Extract the [X, Y] coordinate from the center of the cell holding the provided text.  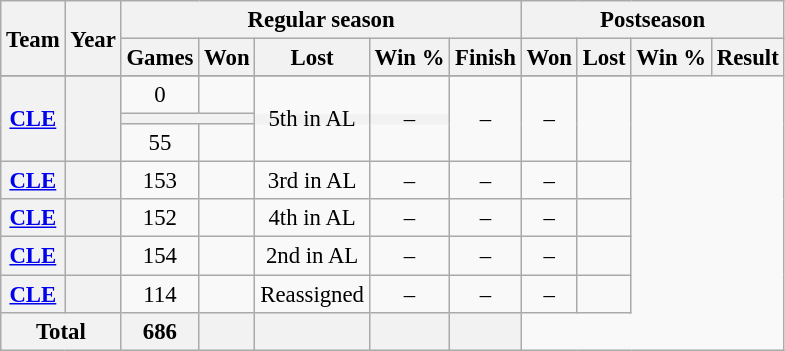
2nd in AL [312, 256]
Result [748, 58]
0 [160, 95]
4th in AL [312, 219]
152 [160, 219]
114 [160, 294]
Postseason [652, 20]
Total [61, 331]
Regular season [321, 20]
Reassigned [312, 294]
Team [33, 38]
Games [160, 58]
5th in AL [312, 119]
686 [160, 331]
Year [93, 38]
153 [160, 181]
Finish [486, 58]
55 [160, 143]
3rd in AL [312, 181]
154 [160, 256]
